Provide the [x, y] coordinate of the cell's center where the given text is located.  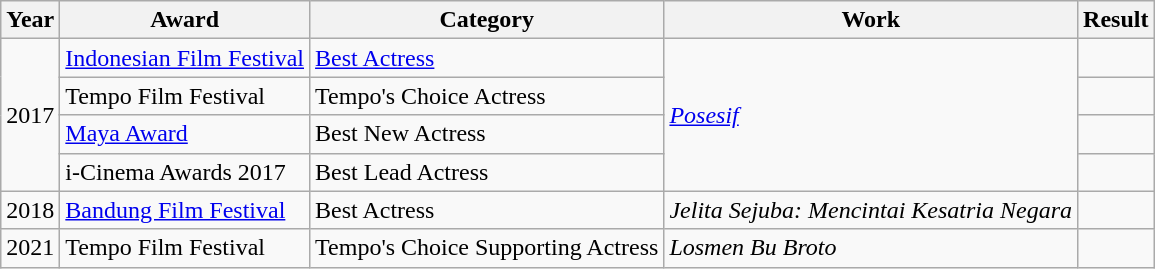
Posesif [871, 115]
Jelita Sejuba: Mencintai Kesatria Negara [871, 210]
Work [871, 20]
2021 [30, 248]
Tempo's Choice Actress [487, 96]
Year [30, 20]
2017 [30, 115]
Category [487, 20]
Best New Actress [487, 134]
i-Cinema Awards 2017 [185, 172]
Award [185, 20]
Result [1116, 20]
Losmen Bu Broto [871, 248]
2018 [30, 210]
Indonesian Film Festival [185, 58]
Bandung Film Festival [185, 210]
Maya Award [185, 134]
Tempo's Choice Supporting Actress [487, 248]
Best Lead Actress [487, 172]
